Return the (X, Y) coordinate for the center point of the cell that contains the specified text.  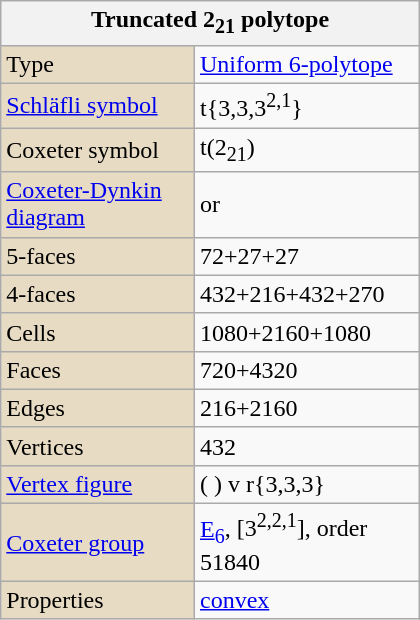
4-faces (98, 294)
Properties (98, 600)
Vertices (98, 446)
Faces (98, 370)
216+2160 (306, 408)
E6, [32,2,1], order 51840 (306, 543)
Edges (98, 408)
t{3,3,32,1} (306, 106)
72+27+27 (306, 256)
5-faces (98, 256)
Coxeter group (98, 543)
432 (306, 446)
720+4320 (306, 370)
Uniform 6-polytope (306, 64)
Truncated 221 polytope (210, 23)
1080+2160+1080 (306, 332)
t(221) (306, 150)
Coxeter symbol (98, 150)
convex (306, 600)
432+216+432+270 (306, 294)
Coxeter-Dynkin diagram (98, 204)
Cells (98, 332)
Schläfli symbol (98, 106)
Type (98, 64)
or (306, 204)
( ) v r{3,3,3} (306, 484)
Vertex figure (98, 484)
